Identify which cell holds the provided text, then report its [X, Y] central coordinate. 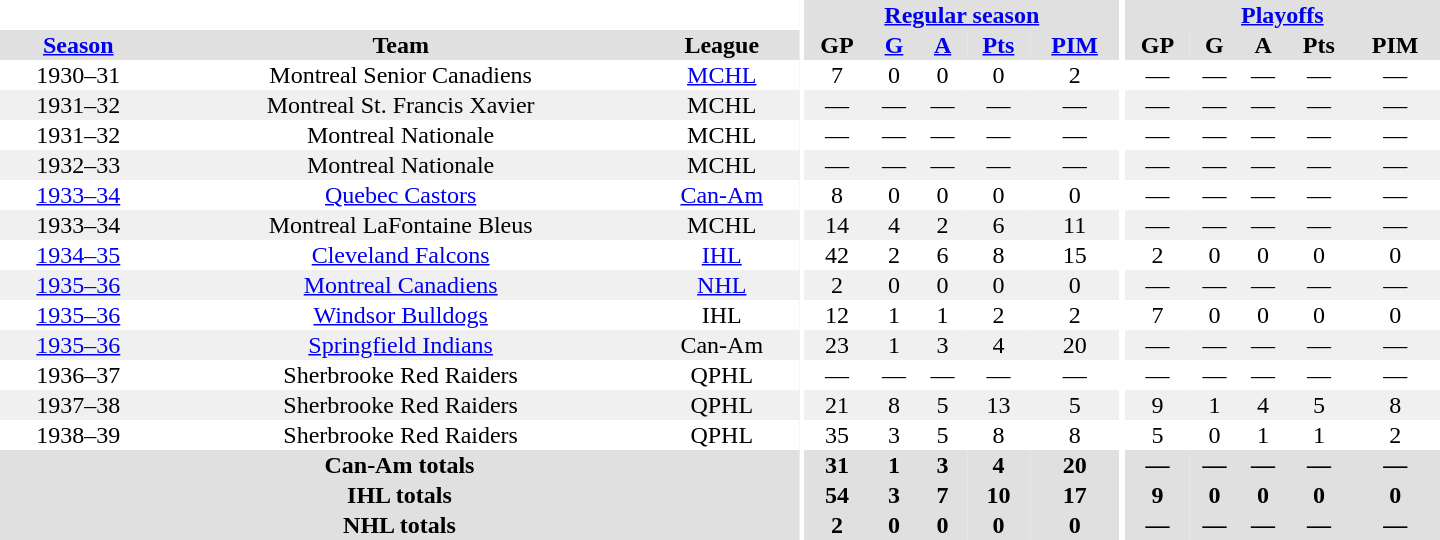
42 [836, 255]
1937–38 [78, 405]
Cleveland Falcons [401, 255]
League [722, 45]
21 [836, 405]
11 [1074, 225]
17 [1074, 495]
Team [401, 45]
13 [998, 405]
23 [836, 345]
12 [836, 315]
1934–35 [78, 255]
1932–33 [78, 165]
31 [836, 465]
Regular season [962, 15]
1938–39 [78, 435]
Quebec Castors [401, 195]
Montreal Canadiens [401, 285]
Montreal Senior Canadiens [401, 75]
Playoffs [1282, 15]
15 [1074, 255]
10 [998, 495]
54 [836, 495]
Windsor Bulldogs [401, 315]
Montreal St. Francis Xavier [401, 105]
IHL totals [400, 495]
35 [836, 435]
1930–31 [78, 75]
1936–37 [78, 375]
NHL totals [400, 525]
Can-Am totals [400, 465]
Season [78, 45]
NHL [722, 285]
Montreal LaFontaine Bleus [401, 225]
Springfield Indians [401, 345]
14 [836, 225]
